Determine the (X, Y) coordinate at the center of the cell enclosing the given text.  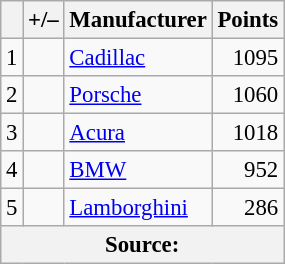
Points (248, 20)
BMW (138, 170)
Lamborghini (138, 208)
Acura (138, 133)
Manufacturer (138, 20)
286 (248, 208)
5 (12, 208)
1095 (248, 58)
Cadillac (138, 58)
1018 (248, 133)
1060 (248, 95)
2 (12, 95)
Porsche (138, 95)
+/– (44, 20)
3 (12, 133)
Source: (142, 245)
4 (12, 170)
952 (248, 170)
1 (12, 58)
